Return [x, y] of the center of cell containing provided text 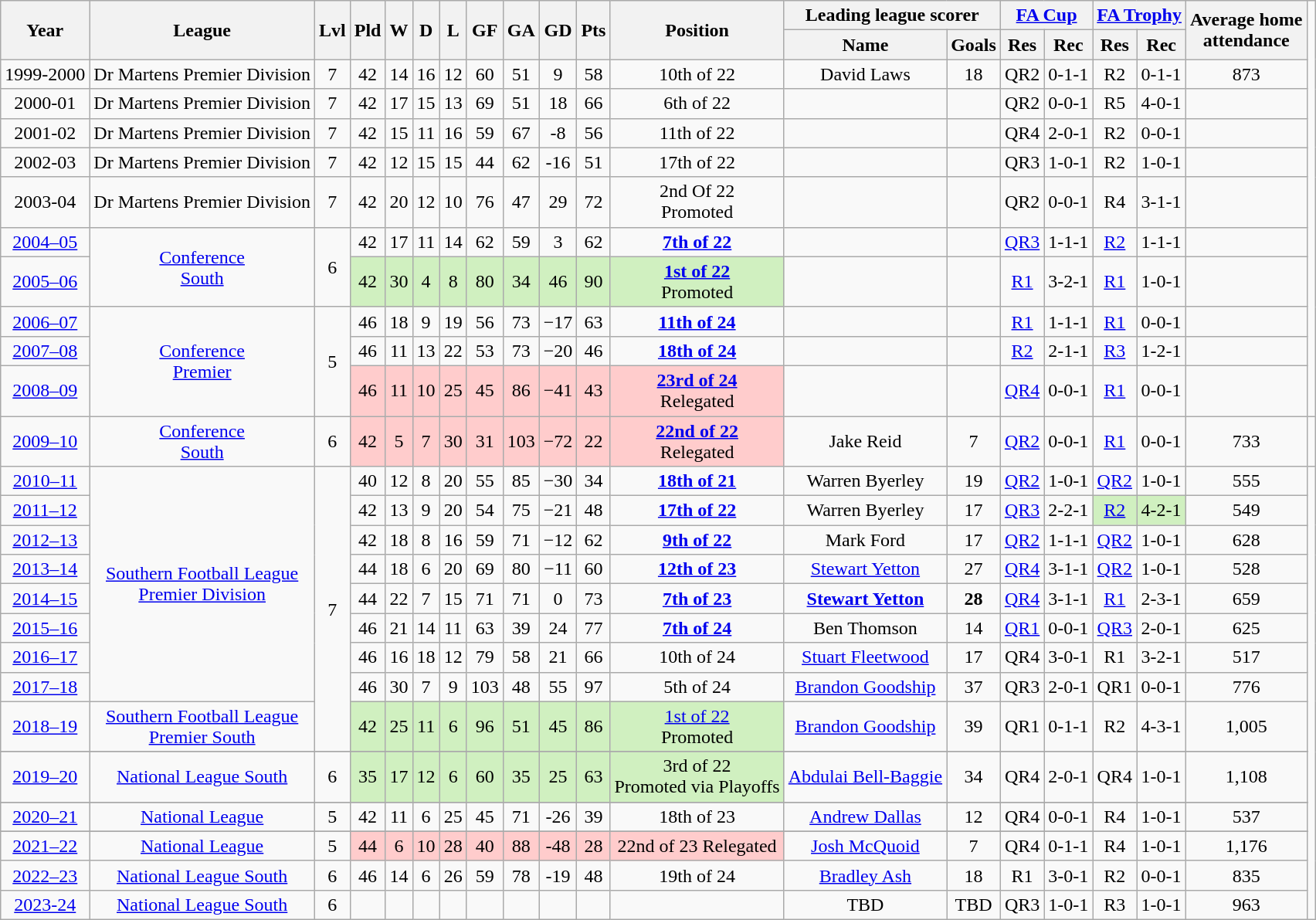
2023-24 [45, 905]
David Laws [865, 74]
963 [1246, 905]
2006–07 [45, 321]
90 [593, 281]
4-0-1 [1162, 104]
2014–15 [45, 599]
10th of 22 [697, 74]
2001-02 [45, 133]
47 [521, 202]
2000-01 [45, 104]
-19 [558, 875]
11th of 22 [697, 133]
24 [558, 628]
2007–08 [45, 351]
54 [485, 511]
2013–14 [45, 569]
2021–22 [45, 846]
18th of 21 [697, 481]
1-2-1 [1162, 351]
Name [865, 45]
2011–12 [45, 511]
Southern Football LeaguePremier Division [202, 584]
L [453, 30]
88 [521, 846]
4 [426, 281]
23rd of 24Relegated [697, 391]
776 [1246, 687]
22nd of 23 Relegated [697, 846]
37 [974, 687]
Position [697, 30]
2003-04 [45, 202]
2-3-1 [1162, 599]
75 [521, 511]
2005–06 [45, 281]
−72 [558, 440]
GF [485, 30]
625 [1246, 628]
−12 [558, 540]
72 [593, 202]
873 [1246, 74]
22nd of 22Relegated [697, 440]
7th of 24 [697, 628]
GD [558, 30]
10th of 24 [697, 657]
Southern Football LeaguePremier South [202, 726]
628 [1246, 540]
−11 [558, 569]
18th of 23 [697, 816]
−17 [558, 321]
League [202, 30]
26 [453, 875]
835 [1246, 875]
2009–10 [45, 440]
18th of 24 [697, 351]
FA Trophy [1140, 15]
29 [558, 202]
733 [1246, 440]
7th of 23 [697, 599]
Lvl [332, 30]
78 [521, 875]
537 [1246, 816]
2004–05 [45, 242]
Stuart Fleetwood [865, 657]
549 [1246, 511]
Average homeattendance [1246, 30]
1999-2000 [45, 74]
555 [1246, 481]
−41 [558, 391]
-8 [558, 133]
2002-03 [45, 162]
D [426, 30]
7th of 22 [697, 242]
4-2-1 [1162, 511]
1,176 [1246, 846]
659 [1246, 599]
R5 [1115, 104]
3 [558, 242]
2nd Of 22Promoted [697, 202]
4-3-1 [1162, 726]
2018–19 [45, 726]
2016–17 [45, 657]
12th of 23 [697, 569]
77 [593, 628]
2017–18 [45, 687]
517 [1246, 657]
31 [485, 440]
2010–11 [45, 481]
2019–20 [45, 777]
−30 [558, 481]
0 [558, 599]
-48 [558, 846]
76 [485, 202]
Abdulai Bell-Baggie [865, 777]
Pts [593, 30]
1,108 [1246, 777]
Goals [974, 45]
2-2-1 [1069, 511]
528 [1246, 569]
FA Cup [1046, 15]
43 [593, 391]
2015–16 [45, 628]
19th of 24 [697, 875]
−21 [558, 511]
97 [593, 687]
GA [521, 30]
2008–09 [45, 391]
Jake Reid [865, 440]
2-1-1 [1069, 351]
Josh McQuoid [865, 846]
Bradley Ash [865, 875]
11th of 24 [697, 321]
2022–23 [45, 875]
96 [485, 726]
-26 [558, 816]
Pld [368, 30]
Mark Ford [865, 540]
Leading league scorer [892, 15]
1,005 [1246, 726]
W [399, 30]
ConferencePremier [202, 362]
6th of 22 [697, 104]
9th of 22 [697, 540]
2020–21 [45, 816]
3rd of 22 Promoted via Playoffs [697, 777]
-16 [558, 162]
Andrew Dallas [865, 816]
−20 [558, 351]
Year [45, 30]
2012–13 [45, 540]
85 [521, 481]
27 [974, 569]
5th of 24 [697, 687]
53 [485, 351]
67 [521, 133]
Ben Thomson [865, 628]
79 [485, 657]
